Extract the (x, y) coordinate from the center of the cell holding the provided text.  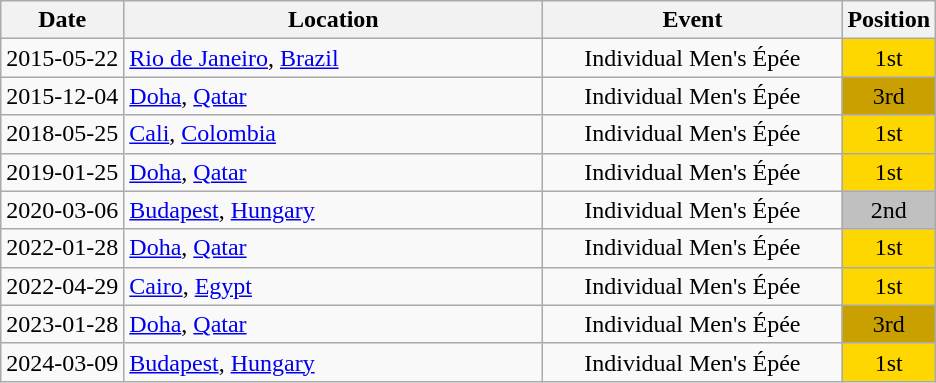
2024-03-09 (62, 362)
Position (889, 20)
2023-01-28 (62, 324)
Location (334, 20)
2015-12-04 (62, 96)
Rio de Janeiro, Brazil (334, 58)
2nd (889, 210)
2020-03-06 (62, 210)
2015-05-22 (62, 58)
2022-01-28 (62, 248)
Event (692, 20)
2018-05-25 (62, 134)
Cairo, Egypt (334, 286)
Date (62, 20)
2019-01-25 (62, 172)
2022-04-29 (62, 286)
Cali, Colombia (334, 134)
